Extract the [X, Y] coordinate from the center of the cell holding the provided text.  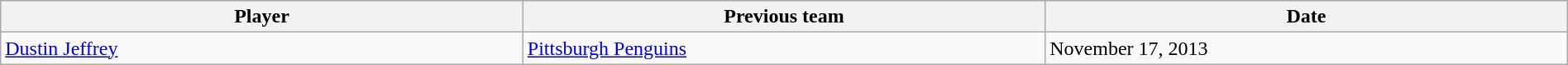
Player [262, 17]
November 17, 2013 [1307, 48]
Dustin Jeffrey [262, 48]
Pittsburgh Penguins [784, 48]
Date [1307, 17]
Previous team [784, 17]
